Extract the (x, y) coordinate from the center of the cell holding the provided text.  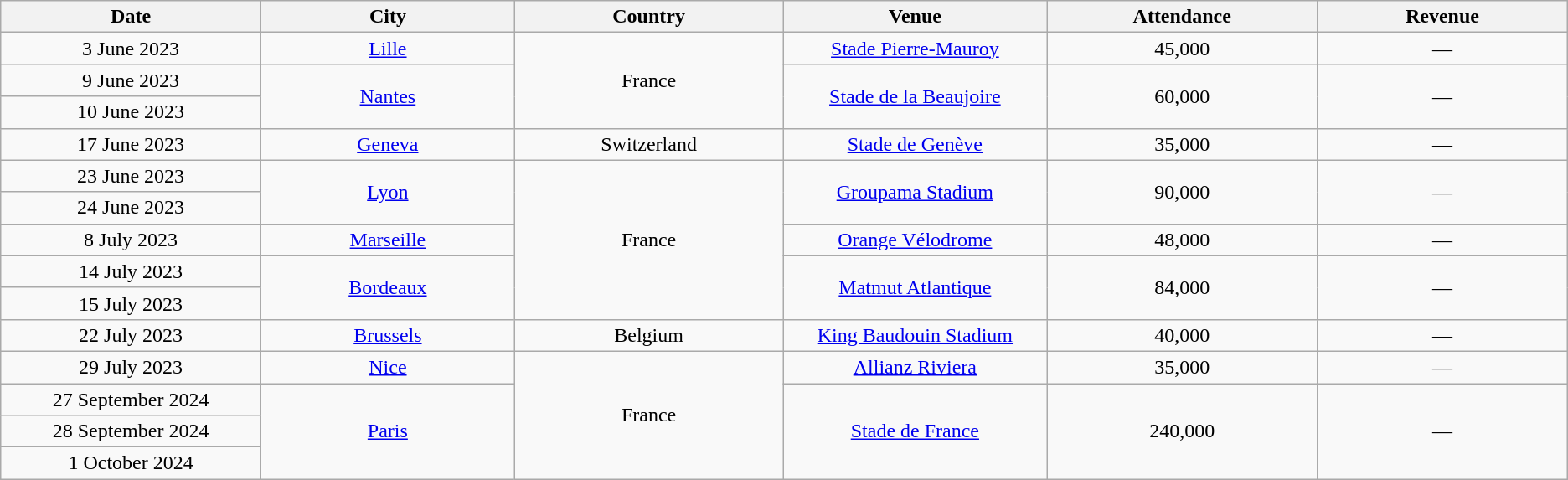
27 September 2024 (131, 400)
84,000 (1183, 287)
29 July 2023 (131, 367)
28 September 2024 (131, 431)
Stade de France (915, 431)
45,000 (1183, 49)
8 July 2023 (131, 240)
17 June 2023 (131, 144)
10 June 2023 (131, 112)
Revenue (1442, 17)
23 June 2023 (131, 176)
22 July 2023 (131, 335)
Brussels (387, 335)
3 June 2023 (131, 49)
48,000 (1183, 240)
24 June 2023 (131, 208)
Bordeaux (387, 287)
Groupama Stadium (915, 192)
Belgium (648, 335)
Matmut Atlantique (915, 287)
15 July 2023 (131, 303)
Stade de Genève (915, 144)
Lille (387, 49)
90,000 (1183, 192)
40,000 (1183, 335)
Paris (387, 431)
9 June 2023 (131, 80)
Marseille (387, 240)
Lyon (387, 192)
City (387, 17)
1 October 2024 (131, 463)
Geneva (387, 144)
Attendance (1183, 17)
King Baudouin Stadium (915, 335)
Stade Pierre-Mauroy (915, 49)
240,000 (1183, 431)
Stade de la Beaujoire (915, 96)
Orange Vélodrome (915, 240)
Country (648, 17)
Venue (915, 17)
14 July 2023 (131, 271)
60,000 (1183, 96)
Nice (387, 367)
Date (131, 17)
Allianz Riviera (915, 367)
Nantes (387, 96)
Switzerland (648, 144)
